From the cell containing the given text, extract its center point as (X, Y) coordinate. 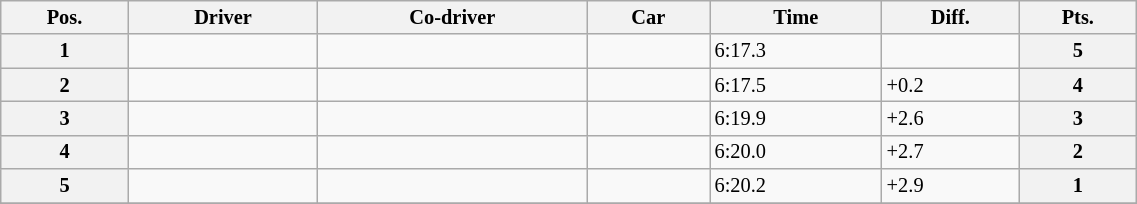
+2.7 (950, 152)
Car (648, 17)
+2.6 (950, 118)
+2.9 (950, 186)
6:17.5 (796, 85)
6:19.9 (796, 118)
6:20.2 (796, 186)
Diff. (950, 17)
6:20.0 (796, 152)
Co-driver (452, 17)
Driver (223, 17)
+0.2 (950, 85)
Pts. (1078, 17)
Pos. (65, 17)
Time (796, 17)
6:17.3 (796, 51)
